Identify which cell holds the provided text, then report its [x, y] central coordinate. 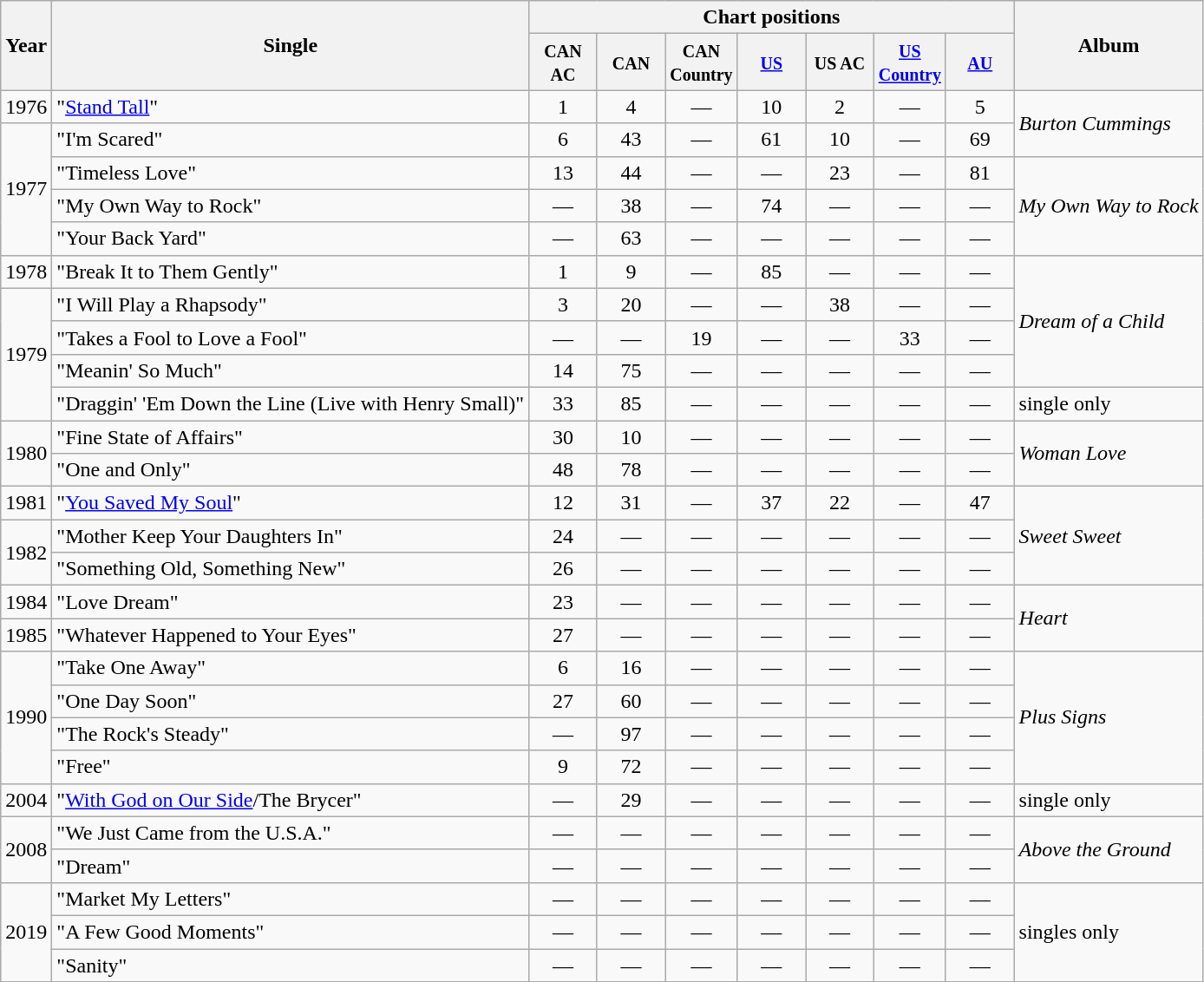
29 [631, 800]
Burton Cummings [1109, 123]
Woman Love [1109, 453]
"Take One Away" [291, 668]
24 [564, 536]
12 [564, 503]
My Own Way to Rock [1109, 206]
"I'm Scared" [291, 140]
81 [980, 173]
"I Will Play a Rhapsody" [291, 304]
"Timeless Love" [291, 173]
97 [631, 734]
Heart [1109, 619]
Album [1109, 45]
22 [840, 503]
"With God on Our Side/The Brycer" [291, 800]
"Draggin' 'Em Down the Line (Live with Henry Small)" [291, 403]
"Fine State of Affairs" [291, 436]
4 [631, 107]
74 [772, 206]
1977 [26, 189]
US AC [840, 62]
AU [980, 62]
63 [631, 239]
37 [772, 503]
"The Rock's Steady" [291, 734]
1976 [26, 107]
2004 [26, 800]
US [772, 62]
20 [631, 304]
"One and Only" [291, 470]
1981 [26, 503]
47 [980, 503]
"Something Old, Something New" [291, 569]
5 [980, 107]
14 [564, 370]
Year [26, 45]
1990 [26, 717]
"We Just Came from the U.S.A." [291, 833]
Single [291, 45]
"Sanity" [291, 966]
48 [564, 470]
75 [631, 370]
69 [980, 140]
44 [631, 173]
1980 [26, 453]
1982 [26, 553]
13 [564, 173]
"Mother Keep Your Daughters In" [291, 536]
Chart positions [772, 17]
Above the Ground [1109, 849]
"Market My Letters" [291, 899]
CAN [631, 62]
"Love Dream" [291, 602]
1978 [26, 272]
1985 [26, 635]
"Your Back Yard" [291, 239]
19 [701, 337]
US Country [909, 62]
2008 [26, 849]
"Takes a Fool to Love a Fool" [291, 337]
"Free" [291, 767]
CAN AC [564, 62]
"Stand Tall" [291, 107]
31 [631, 503]
"Meanin' So Much" [291, 370]
30 [564, 436]
1984 [26, 602]
43 [631, 140]
Dream of a Child [1109, 321]
26 [564, 569]
1979 [26, 354]
78 [631, 470]
2 [840, 107]
"Break It to Them Gently" [291, 272]
16 [631, 668]
61 [772, 140]
CAN Country [701, 62]
3 [564, 304]
singles only [1109, 932]
60 [631, 701]
"One Day Soon" [291, 701]
"My Own Way to Rock" [291, 206]
72 [631, 767]
"You Saved My Soul" [291, 503]
"Whatever Happened to Your Eyes" [291, 635]
Plus Signs [1109, 717]
Sweet Sweet [1109, 536]
2019 [26, 932]
"Dream" [291, 866]
"A Few Good Moments" [291, 932]
